From the cell containing the given text, extract its center point as (X, Y) coordinate. 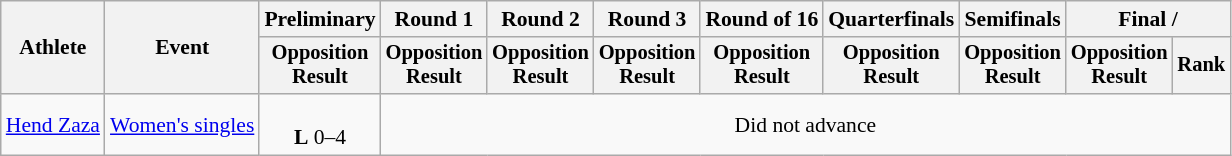
Semifinals (1012, 19)
Women's singles (182, 124)
Final / (1148, 19)
Rank (1201, 66)
Round 2 (540, 19)
Round 1 (434, 19)
L 0–4 (320, 124)
Did not advance (806, 124)
Event (182, 48)
Quarterfinals (891, 19)
Preliminary (320, 19)
Hend Zaza (53, 124)
Athlete (53, 48)
Round 3 (648, 19)
Round of 16 (762, 19)
